Extract the (X, Y) coordinate from the center of the cell holding the provided text.  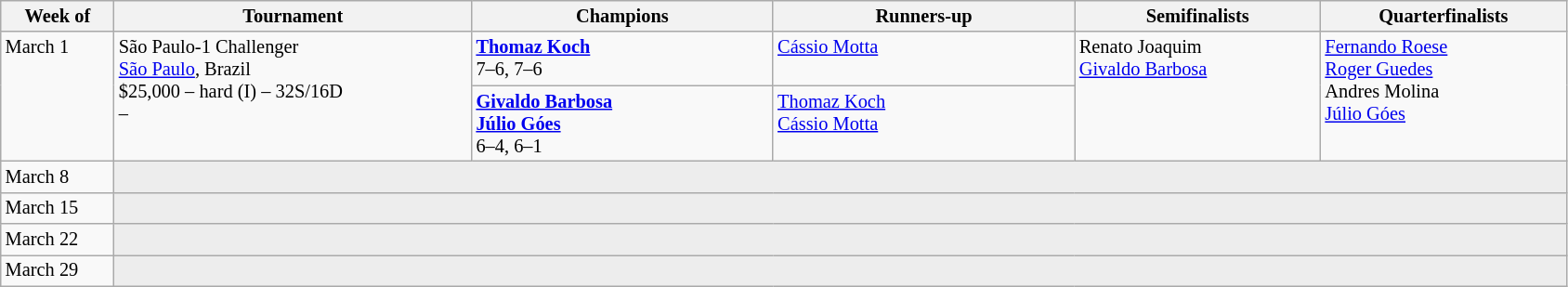
Runners-up (923, 16)
March 8 (58, 176)
Cássio Motta (923, 59)
Semifinalists (1198, 16)
Renato Joaquim Givaldo Barbosa (1198, 97)
Tournament (294, 16)
Week of (58, 16)
São Paulo-1 Challenger São Paulo, Brazil$25,000 – hard (I) – 32S/16D – (294, 97)
March 1 (58, 97)
Quarterfinalists (1444, 16)
March 15 (58, 208)
Thomaz Koch Cássio Motta (923, 124)
Fernando Roese Roger Guedes Andres Molina Júlio Góes (1444, 97)
March 22 (58, 240)
March 29 (58, 270)
Givaldo Barbosa Júlio Góes6–4, 6–1 (622, 124)
Champions (622, 16)
Thomaz Koch 7–6, 7–6 (622, 59)
